Extract the [X, Y] coordinate from the center of the cell holding the provided text.  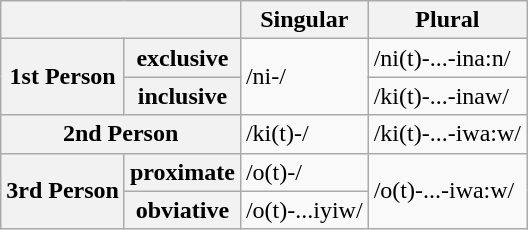
/o(t)-...-iwa:w/ [447, 191]
/ki(t)-/ [304, 134]
/o(t)-/ [304, 172]
/ki(t)-...-iwa:w/ [447, 134]
3rd Person [63, 191]
Plural [447, 20]
2nd Person [121, 134]
/o(t)-...iyiw/ [304, 210]
/ni(t)-...-ina:n/ [447, 58]
1st Person [63, 77]
inclusive [182, 96]
proximate [182, 172]
exclusive [182, 58]
/ni-/ [304, 77]
obviative [182, 210]
/ki(t)-...-inaw/ [447, 96]
Singular [304, 20]
